Identify which cell holds the provided text, then report its [X, Y] central coordinate. 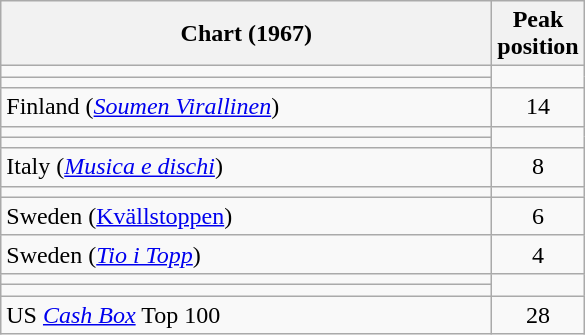
28 [538, 315]
Italy (Musica e dischi) [246, 167]
Peakposition [538, 34]
4 [538, 254]
Chart (1967) [246, 34]
Finland (Soumen Virallinen) [246, 107]
Sweden (Kvällstoppen) [246, 216]
Sweden (Tio i Topp) [246, 254]
8 [538, 167]
6 [538, 216]
US Cash Box Top 100 [246, 315]
14 [538, 107]
